Locate the cell with the specified text and output its (x, y) center coordinate. 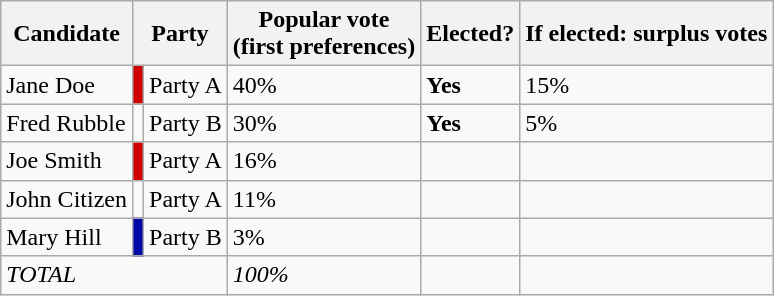
Mary Hill (67, 237)
TOTAL (114, 275)
40% (324, 85)
Jane Doe (67, 85)
John Citizen (67, 199)
100% (324, 275)
Party (180, 34)
15% (646, 85)
Candidate (67, 34)
Elected? (470, 34)
30% (324, 123)
11% (324, 199)
Joe Smith (67, 161)
Fred Rubble (67, 123)
5% (646, 123)
16% (324, 161)
3% (324, 237)
Popular vote(first preferences) (324, 34)
If elected: surplus votes (646, 34)
